Detect which cell encompasses the target text, then output its (x, y) center coordinate. 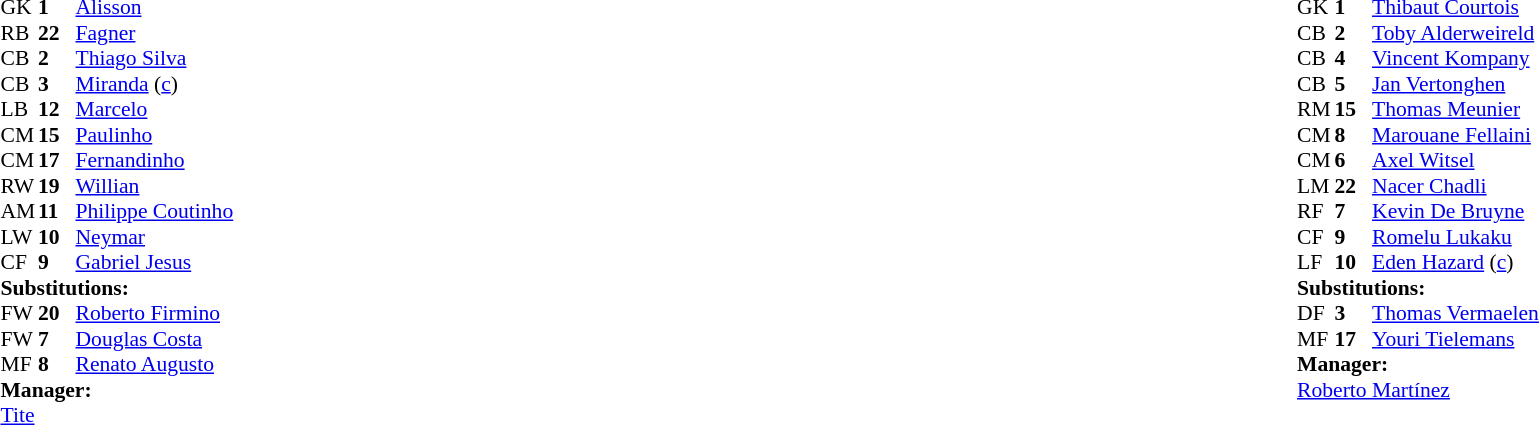
LF (1316, 263)
Youri Tielemans (1456, 339)
Paulinho (155, 135)
Toby Alderweireld (1456, 33)
Miranda (c) (155, 84)
Philippe Coutinho (155, 211)
20 (57, 313)
Vincent Kompany (1456, 59)
RM (1316, 109)
Jan Vertonghen (1456, 84)
Roberto Firmino (155, 313)
Roberto Martínez (1418, 390)
Marcelo (155, 109)
11 (57, 211)
19 (57, 186)
Gabriel Jesus (155, 263)
LM (1316, 186)
RW (19, 186)
Thomas Vermaelen (1456, 313)
Fernandinho (155, 161)
Thomas Meunier (1456, 109)
LB (19, 109)
LW (19, 237)
Thiago Silva (155, 59)
DF (1316, 313)
AM (19, 211)
Renato Augusto (155, 365)
RF (1316, 211)
Douglas Costa (155, 339)
Fagner (155, 33)
4 (1354, 59)
Nacer Chadli (1456, 186)
Marouane Fellaini (1456, 135)
12 (57, 109)
Willian (155, 186)
RB (19, 33)
Neymar (155, 237)
6 (1354, 161)
Axel Witsel (1456, 161)
Kevin De Bruyne (1456, 211)
Romelu Lukaku (1456, 237)
Eden Hazard (c) (1456, 263)
5 (1354, 84)
